Detect which cell encompasses the target text, then output its [X, Y] center coordinate. 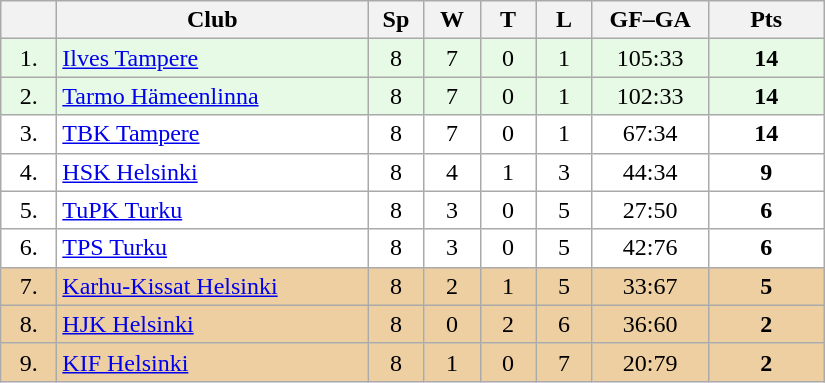
42:76 [650, 248]
102:33 [650, 96]
6. [29, 248]
9 [766, 172]
2. [29, 96]
44:34 [650, 172]
33:67 [650, 286]
HJK Helsinki [212, 324]
HSK Helsinki [212, 172]
W [452, 20]
3. [29, 134]
4. [29, 172]
TPS Turku [212, 248]
Pts [766, 20]
Karhu-Kissat Helsinki [212, 286]
67:34 [650, 134]
GF–GA [650, 20]
27:50 [650, 210]
8. [29, 324]
TBK Tampere [212, 134]
5. [29, 210]
4 [452, 172]
T [508, 20]
Ilves Tampere [212, 58]
7. [29, 286]
KIF Helsinki [212, 362]
105:33 [650, 58]
Tarmo Hämeenlinna [212, 96]
L [564, 20]
Club [212, 20]
1. [29, 58]
36:60 [650, 324]
TuPK Turku [212, 210]
9. [29, 362]
Sp [396, 20]
20:79 [650, 362]
